From the cell containing the given text, extract its center point as (X, Y) coordinate. 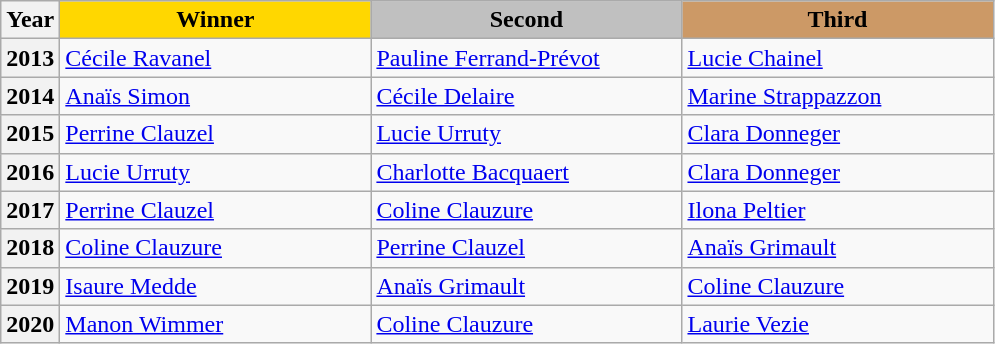
2020 (30, 324)
Marine Strappazzon (838, 96)
2016 (30, 172)
Lucie Chainel (838, 58)
2018 (30, 248)
Charlotte Bacquaert (526, 172)
2014 (30, 96)
Isaure Medde (216, 286)
2019 (30, 286)
2013 (30, 58)
Second (526, 20)
Cécile Ravanel (216, 58)
2015 (30, 134)
Ilona Peltier (838, 210)
Year (30, 20)
Manon Wimmer (216, 324)
Winner (216, 20)
Cécile Delaire (526, 96)
Anaïs Simon (216, 96)
Laurie Vezie (838, 324)
Third (838, 20)
2017 (30, 210)
Pauline Ferrand-Prévot (526, 58)
